For the text-containing cell, return its midpoint in [x, y] coordinate format. 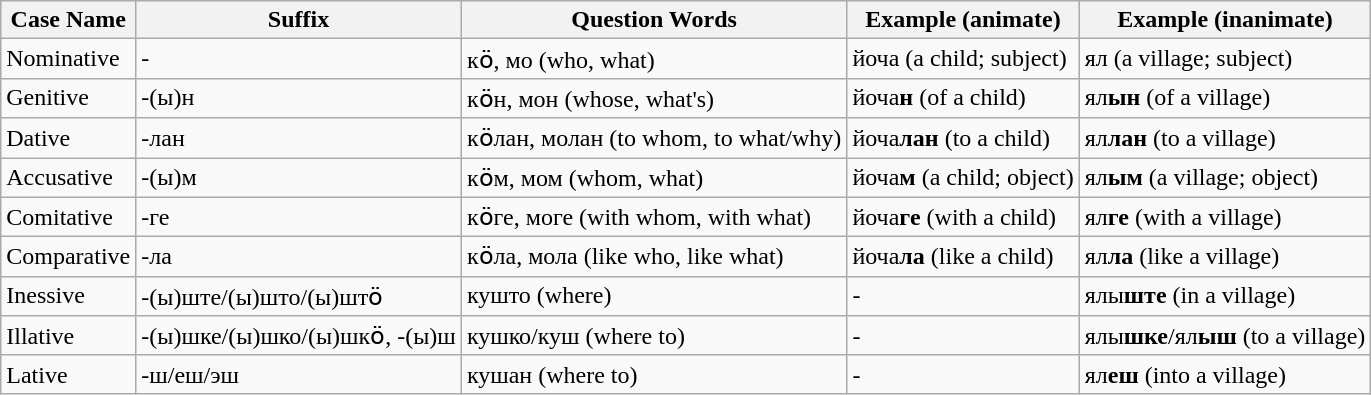
кушто (where) [654, 296]
кушан (where to) [654, 374]
Lative [68, 374]
яллан (to a village) [1225, 138]
-ш/еш/эш [299, 374]
ялышке/ялыш (to a village) [1225, 336]
ялла (like a village) [1225, 257]
-(ы)м [299, 178]
Suffix [299, 20]
йочан (of a child) [963, 98]
кӧн, мон (whose, what's) [654, 98]
ялге (with a village) [1225, 217]
Accusative [68, 178]
Nominative [68, 59]
кӧге, моге (with whom, with what) [654, 217]
кӧ, мо (who, what) [654, 59]
Illative [68, 336]
Case Name [68, 20]
ялеш (into a village) [1225, 374]
кӧм, мом (whom, what) [654, 178]
йочам (a child; object) [963, 178]
-ге [299, 217]
ялын (of a village) [1225, 98]
Example (animate) [963, 20]
кӧлан, молан (to whom, to what/why) [654, 138]
йочала (like a child) [963, 257]
-лан [299, 138]
Comitative [68, 217]
-(ы)ште/(ы)што/(ы)штӧ [299, 296]
Question Words [654, 20]
кушко/куш (where to) [654, 336]
йоча (a child; subject) [963, 59]
Genitive [68, 98]
-ла [299, 257]
Dative [68, 138]
ял (a village; subject) [1225, 59]
ялыште (in a village) [1225, 296]
Inessive [68, 296]
Comparative [68, 257]
-(ы)шке/(ы)шко/(ы)шкӧ, -(ы)ш [299, 336]
-(ы)н [299, 98]
йочаге (with a child) [963, 217]
йочалан (to a child) [963, 138]
ялым (a village; object) [1225, 178]
кӧла, мола (like who, like what) [654, 257]
Example (inanimate) [1225, 20]
